From the cell containing the given text, extract its center point as (x, y) coordinate. 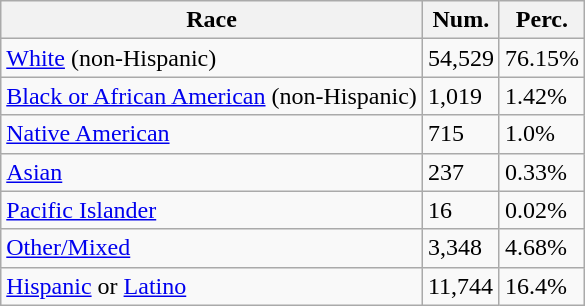
Other/Mixed (212, 248)
0.33% (542, 172)
11,744 (460, 286)
4.68% (542, 248)
1,019 (460, 96)
Num. (460, 20)
1.0% (542, 134)
3,348 (460, 248)
16.4% (542, 286)
715 (460, 134)
1.42% (542, 96)
16 (460, 210)
0.02% (542, 210)
Pacific Islander (212, 210)
Perc. (542, 20)
237 (460, 172)
Native American (212, 134)
Black or African American (non-Hispanic) (212, 96)
White (non-Hispanic) (212, 58)
Asian (212, 172)
54,529 (460, 58)
76.15% (542, 58)
Race (212, 20)
Hispanic or Latino (212, 286)
